Pinpoint the cell where the given text exists, returning its [x, y] midpoint coordinate. 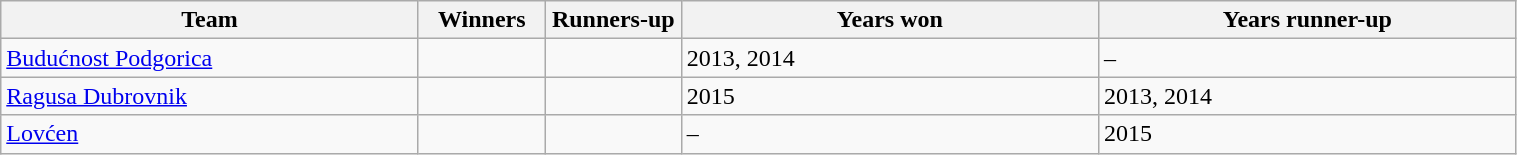
Years runner-up [1308, 20]
Ragusa Dubrovnik [210, 96]
Winners [482, 20]
Team [210, 20]
Budućnost Podgorica [210, 58]
Years won [890, 20]
Runners-up [613, 20]
Lovćen [210, 134]
